Identify which cell holds the provided text, then report its (X, Y) central coordinate. 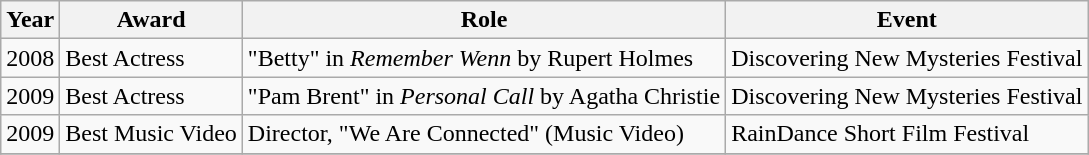
"Betty" in Remember Wenn by Rupert Holmes (484, 58)
Director, "We Are Connected" (Music Video) (484, 134)
RainDance Short Film Festival (907, 134)
Role (484, 20)
Event (907, 20)
Year (30, 20)
2008 (30, 58)
Award (152, 20)
Best Music Video (152, 134)
"Pam Brent" in Personal Call by Agatha Christie (484, 96)
